Capture the cell that displays the provided text and extract its (x, y) central coordinate. 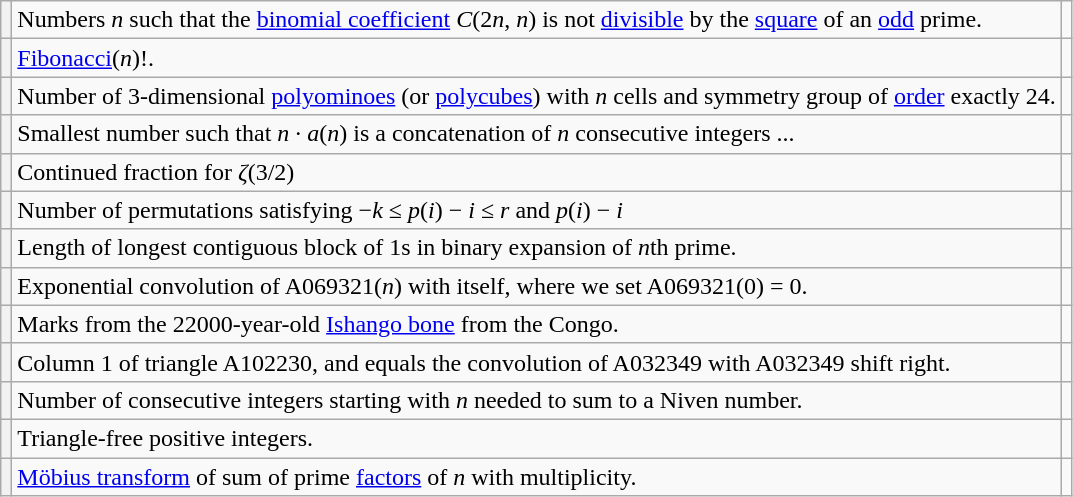
Marks from the 22000-year-old Ishango bone from the Congo. (537, 324)
Length of longest contiguous block of 1s in binary expansion of nth prime. (537, 248)
Number of consecutive integers starting with n needed to sum to a Niven number. (537, 400)
Number of 3-dimensional polyominoes (or polycubes) with n cells and symmetry group of order exactly 24. (537, 96)
Numbers n such that the binomial coefficient C(2n, n) is not divisible by the square of an odd prime. (537, 20)
Column 1 of triangle A102230, and equals the convolution of A032349 with A032349 shift right. (537, 362)
Number of permutations satisfying −k ≤ p(i) − i ≤ r and p(i) − i (537, 210)
Triangle-free positive integers. (537, 438)
Continued fraction for ζ(3/2) (537, 172)
Fibonacci(n)!. (537, 58)
Exponential convolution of A069321(n) with itself, where we set A069321(0) = 0. (537, 286)
Möbius transform of sum of prime factors of n with multiplicity. (537, 477)
Smallest number such that n · a(n) is a concatenation of n consecutive integers ... (537, 134)
